Capture the cell that displays the provided text and extract its (X, Y) central coordinate. 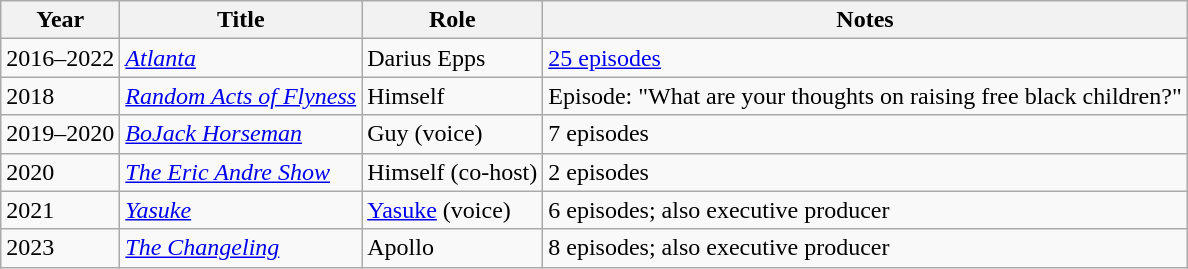
Year (60, 20)
Random Acts of Flyness (241, 96)
Himself (co-host) (452, 172)
7 episodes (865, 134)
2021 (60, 210)
25 episodes (865, 58)
8 episodes; also executive producer (865, 248)
The Changeling (241, 248)
Apollo (452, 248)
Guy (voice) (452, 134)
Title (241, 20)
Himself (452, 96)
2020 (60, 172)
Role (452, 20)
Yasuke (voice) (452, 210)
Darius Epps (452, 58)
6 episodes; also executive producer (865, 210)
2019–2020 (60, 134)
2018 (60, 96)
The Eric Andre Show (241, 172)
2 episodes (865, 172)
Atlanta (241, 58)
Episode: "What are your thoughts on raising free black children?" (865, 96)
2023 (60, 248)
2016–2022 (60, 58)
Yasuke (241, 210)
BoJack Horseman (241, 134)
Notes (865, 20)
